Detect which cell encompasses the target text, then output its [X, Y] center coordinate. 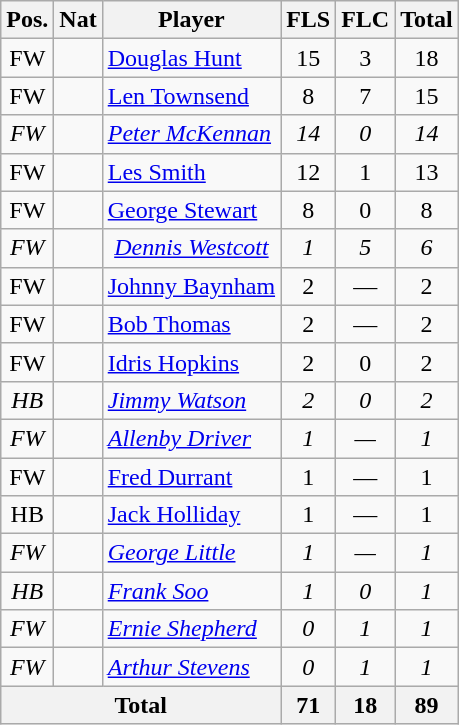
Dennis Westcott [191, 248]
FLC [366, 20]
Player [191, 20]
Allenby Driver [191, 438]
6 [427, 248]
71 [308, 705]
5 [366, 248]
Jimmy Watson [191, 400]
Nat [78, 20]
George Stewart [191, 210]
Bob Thomas [191, 324]
Frank Soo [191, 591]
7 [366, 96]
3 [366, 58]
Douglas Hunt [191, 58]
George Little [191, 553]
Fred Durrant [191, 477]
Les Smith [191, 172]
13 [427, 172]
Peter McKennan [191, 134]
FLS [308, 20]
Jack Holliday [191, 515]
Pos. [28, 20]
Idris Hopkins [191, 362]
89 [427, 705]
Len Townsend [191, 96]
12 [308, 172]
Ernie Shepherd [191, 629]
Arthur Stevens [191, 667]
Johnny Baynham [191, 286]
